Detect which cell encompasses the target text, then output its [X, Y] center coordinate. 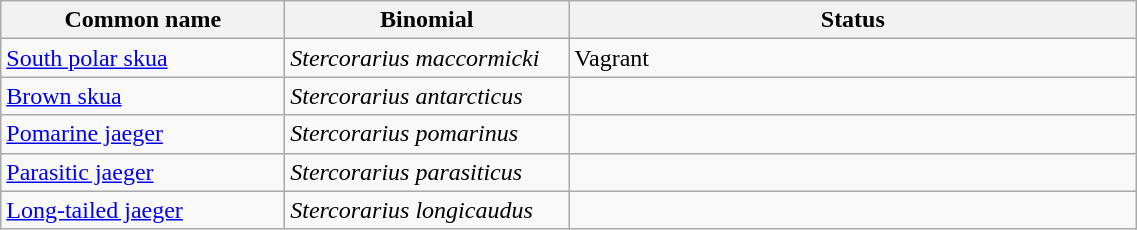
Pomarine jaeger [143, 134]
Common name [143, 20]
Stercorarius maccormicki [427, 58]
Stercorarius pomarinus [427, 134]
Status [853, 20]
Brown skua [143, 96]
Vagrant [853, 58]
Stercorarius parasiticus [427, 172]
Parasitic jaeger [143, 172]
Stercorarius longicaudus [427, 210]
South polar skua [143, 58]
Long-tailed jaeger [143, 210]
Stercorarius antarcticus [427, 96]
Binomial [427, 20]
